Return [x, y] of the center of cell containing provided text 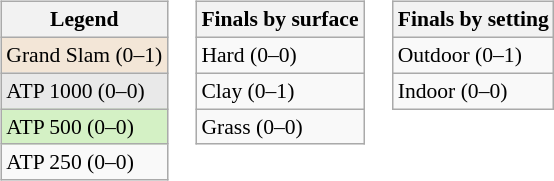
ATP 1000 (0–0) [84, 91]
Grand Slam (0–1) [84, 55]
Legend [84, 20]
Indoor (0–0) [474, 91]
ATP 250 (0–0) [84, 162]
Clay (0–1) [280, 91]
Grass (0–0) [280, 127]
Finals by setting [474, 20]
ATP 500 (0–0) [84, 127]
Outdoor (0–1) [474, 55]
Finals by surface [280, 20]
Hard (0–0) [280, 55]
